Detect which cell encompasses the target text, then output its (X, Y) center coordinate. 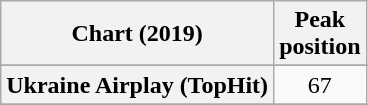
Chart (2019) (138, 34)
Peakposition (320, 34)
67 (320, 85)
Ukraine Airplay (TopHit) (138, 85)
